Capture the cell that displays the provided text and extract its (x, y) central coordinate. 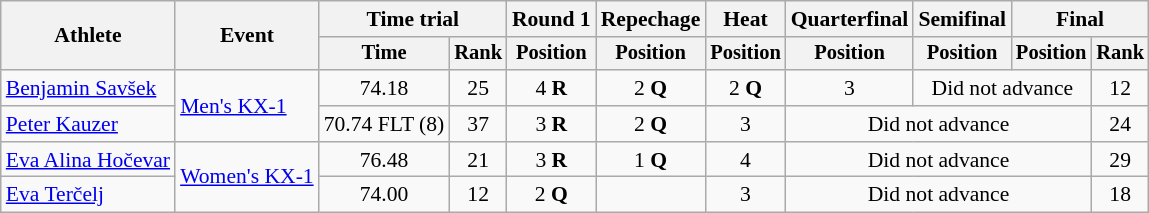
Final (1080, 19)
29 (1120, 160)
18 (1120, 195)
Athlete (88, 36)
4 R (552, 88)
74.00 (384, 195)
Men's KX-1 (247, 106)
76.48 (384, 160)
1 Q (651, 160)
70.74 FLT (8) (384, 124)
25 (478, 88)
Repechage (651, 19)
Event (247, 36)
Eva Terčelj (88, 195)
24 (1120, 124)
Women's KX-1 (247, 178)
Round 1 (552, 19)
74.18 (384, 88)
Peter Kauzer (88, 124)
Semifinal (962, 19)
4 (745, 160)
Quarterfinal (850, 19)
Heat (745, 19)
Eva Alina Hočevar (88, 160)
Time (384, 54)
Benjamin Savšek (88, 88)
Time trial (413, 19)
37 (478, 124)
21 (478, 160)
